Scan for the cell matching the given text and deliver its (x, y) coordinate at center. 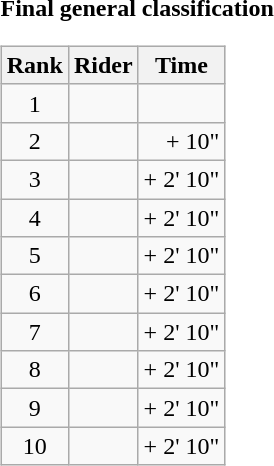
10 (34, 446)
2 (34, 141)
5 (34, 256)
Time (182, 65)
3 (34, 179)
9 (34, 408)
4 (34, 217)
6 (34, 294)
Rider (103, 65)
Rank (34, 65)
8 (34, 370)
7 (34, 332)
1 (34, 103)
+ 10" (182, 141)
